Extract the (X, Y) coordinate from the center of the cell holding the provided text.  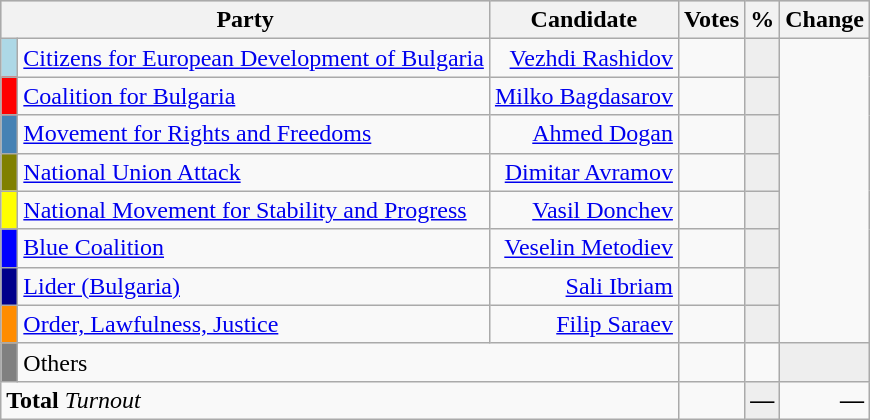
Change (825, 20)
Filip Saraev (584, 324)
Blue Coalition (254, 248)
National Union Attack (254, 172)
Ahmed Dogan (584, 134)
Sali Ibriam (584, 286)
Coalition for Bulgaria (254, 96)
Movement for Rights and Freedoms (254, 134)
Vasil Donchev (584, 210)
Veselin Metodiev (584, 248)
Party (246, 20)
National Movement for Stability and Progress (254, 210)
% (762, 20)
Lider (Bulgaria) (254, 286)
Candidate (584, 20)
Votes (711, 20)
Milko Bagdasarov (584, 96)
Vezhdi Rashidov (584, 58)
Others (348, 362)
Citizens for European Development of Bulgaria (254, 58)
Total Turnout (340, 400)
Order, Lawfulness, Justice (254, 324)
Dimitar Avramov (584, 172)
